Search for the cell housing the specified text and yield its (X, Y) center coordinate. 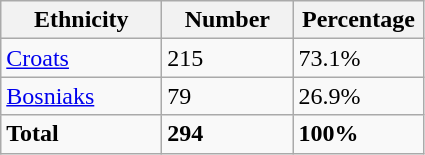
Bosniaks (82, 96)
215 (228, 58)
100% (358, 134)
294 (228, 134)
73.1% (358, 58)
Ethnicity (82, 20)
26.9% (358, 96)
Total (82, 134)
Number (228, 20)
79 (228, 96)
Percentage (358, 20)
Croats (82, 58)
